Detect which cell encompasses the target text, then output its (x, y) center coordinate. 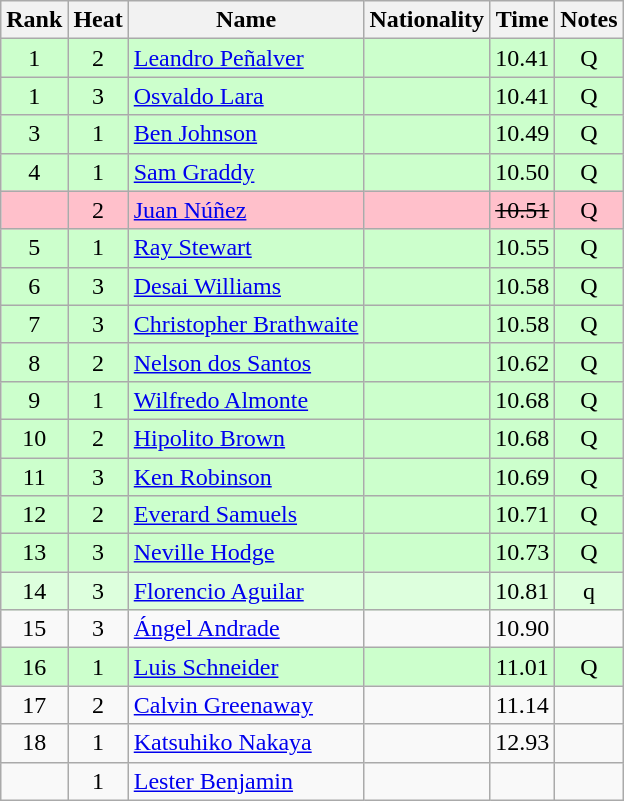
Juan Núñez (246, 210)
10.62 (522, 362)
10.71 (522, 515)
16 (34, 667)
17 (34, 705)
Leandro Peñalver (246, 58)
Heat (98, 20)
4 (34, 172)
Osvaldo Lara (246, 96)
Desai Williams (246, 286)
10.50 (522, 172)
8 (34, 362)
Calvin Greenaway (246, 705)
7 (34, 324)
10.73 (522, 553)
10.55 (522, 248)
18 (34, 743)
13 (34, 553)
11.01 (522, 667)
Notes (589, 20)
Time (522, 20)
Ray Stewart (246, 248)
11.14 (522, 705)
Lester Benjamin (246, 781)
Ken Robinson (246, 477)
14 (34, 591)
Nationality (427, 20)
6 (34, 286)
Hipolito Brown (246, 438)
Florencio Aguilar (246, 591)
Neville Hodge (246, 553)
Everard Samuels (246, 515)
Wilfredo Almonte (246, 400)
9 (34, 400)
15 (34, 629)
Rank (34, 20)
12.93 (522, 743)
Luis Schneider (246, 667)
Sam Graddy (246, 172)
5 (34, 248)
10.69 (522, 477)
12 (34, 515)
Katsuhiko Nakaya (246, 743)
Name (246, 20)
10 (34, 438)
Christopher Brathwaite (246, 324)
Ángel Andrade (246, 629)
q (589, 591)
10.81 (522, 591)
10.51 (522, 210)
11 (34, 477)
Nelson dos Santos (246, 362)
10.90 (522, 629)
Ben Johnson (246, 134)
10.49 (522, 134)
